Extract the [x, y] coordinate from the center of the cell holding the provided text.  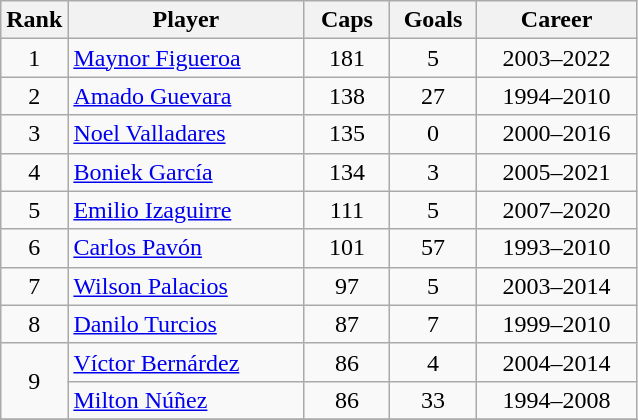
2007–2020 [556, 210]
1994–2008 [556, 400]
33 [433, 400]
2003–2014 [556, 286]
Víctor Bernárdez [186, 362]
1 [34, 58]
0 [433, 134]
2 [34, 96]
87 [347, 324]
Maynor Figueroa [186, 58]
Milton Núñez [186, 400]
Career [556, 20]
Rank [34, 20]
Wilson Palacios [186, 286]
2005–2021 [556, 172]
134 [347, 172]
Player [186, 20]
2004–2014 [556, 362]
111 [347, 210]
2003–2022 [556, 58]
101 [347, 248]
Noel Valladares [186, 134]
9 [34, 381]
1999–2010 [556, 324]
2000–2016 [556, 134]
Danilo Turcios [186, 324]
Boniek García [186, 172]
Goals [433, 20]
Amado Guevara [186, 96]
Caps [347, 20]
97 [347, 286]
181 [347, 58]
138 [347, 96]
Emilio Izaguirre [186, 210]
Carlos Pavón [186, 248]
57 [433, 248]
135 [347, 134]
6 [34, 248]
8 [34, 324]
27 [433, 96]
1994–2010 [556, 96]
1993–2010 [556, 248]
